Find where the given text appears and provide that cell's center as (x, y) coordinate. 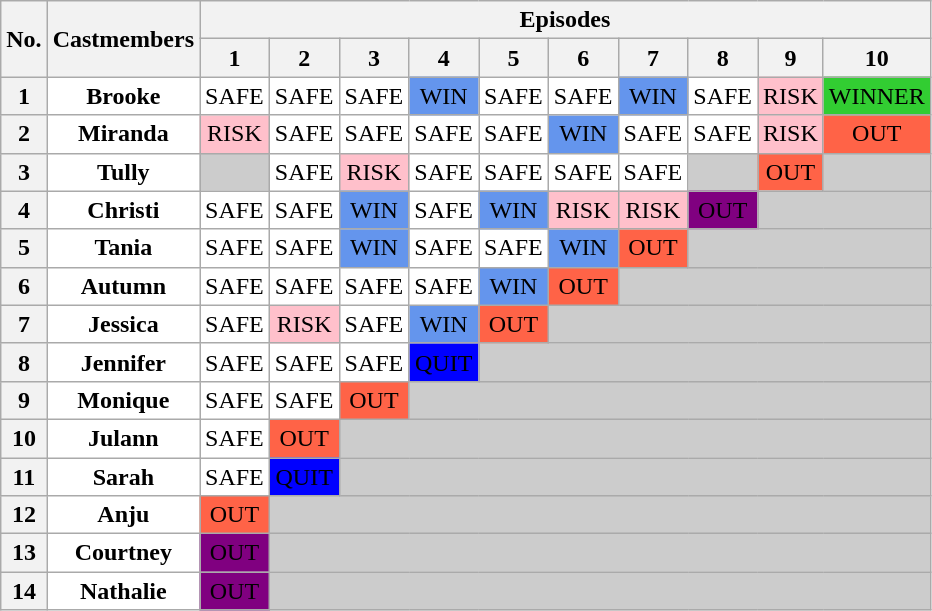
Autumn (123, 286)
14 (24, 591)
No. (24, 39)
Jessica (123, 324)
Episodes (566, 20)
Monique (123, 400)
13 (24, 553)
12 (24, 515)
Anju (123, 515)
Brooke (123, 96)
Castmembers (123, 39)
Tully (123, 172)
Sarah (123, 477)
Christi (123, 210)
Nathalie (123, 591)
Tania (123, 248)
WINNER (876, 96)
11 (24, 477)
Miranda (123, 134)
Jennifer (123, 362)
Courtney (123, 553)
Julann (123, 438)
